Find where the given text appears and provide that cell's center as [X, Y] coordinate. 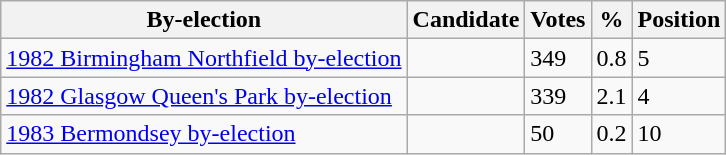
339 [558, 96]
Candidate [466, 20]
Votes [558, 20]
0.8 [612, 58]
Position [679, 20]
10 [679, 134]
349 [558, 58]
0.2 [612, 134]
50 [558, 134]
1982 Glasgow Queen's Park by-election [204, 96]
2.1 [612, 96]
1983 Bermondsey by-election [204, 134]
1982 Birmingham Northfield by-election [204, 58]
By-election [204, 20]
4 [679, 96]
% [612, 20]
5 [679, 58]
